Pinpoint the cell where the given text exists, returning its [X, Y] midpoint coordinate. 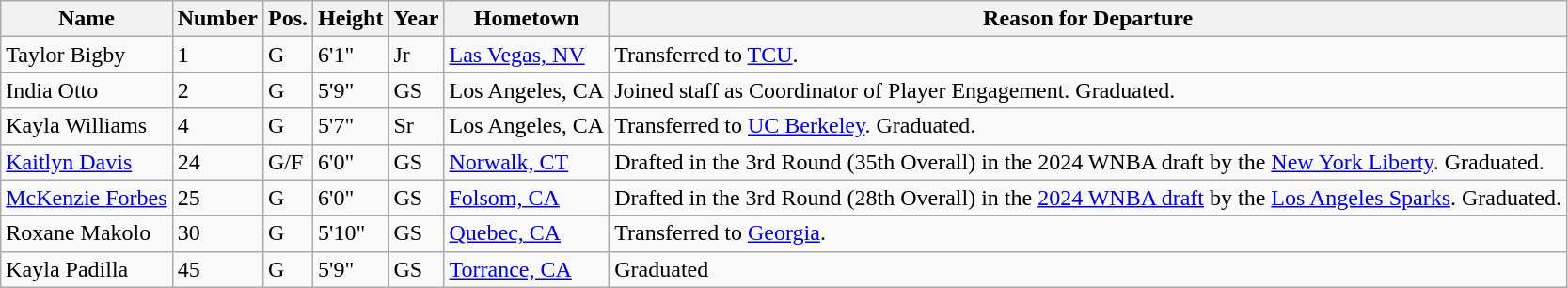
6'1" [351, 55]
24 [217, 162]
Kayla Williams [87, 126]
Pos. [288, 19]
Drafted in the 3rd Round (35th Overall) in the 2024 WNBA draft by the New York Liberty. Graduated. [1088, 162]
Drafted in the 3rd Round (28th Overall) in the 2024 WNBA draft by the Los Angeles Sparks. Graduated. [1088, 198]
2 [217, 90]
30 [217, 233]
5'10" [351, 233]
McKenzie Forbes [87, 198]
Norwalk, CT [527, 162]
Joined staff as Coordinator of Player Engagement. Graduated. [1088, 90]
Number [217, 19]
4 [217, 126]
Name [87, 19]
Transferred to Georgia. [1088, 233]
Hometown [527, 19]
45 [217, 269]
Graduated [1088, 269]
Transferred to UC Berkeley. Graduated. [1088, 126]
Quebec, CA [527, 233]
Las Vegas, NV [527, 55]
Height [351, 19]
India Otto [87, 90]
Sr [416, 126]
Jr [416, 55]
Kayla Padilla [87, 269]
G/F [288, 162]
Reason for Departure [1088, 19]
1 [217, 55]
Taylor Bigby [87, 55]
Folsom, CA [527, 198]
Torrance, CA [527, 269]
Roxane Makolo [87, 233]
Kaitlyn Davis [87, 162]
5'7" [351, 126]
Transferred to TCU. [1088, 55]
25 [217, 198]
Year [416, 19]
